Scan for the cell matching the given text and deliver its (X, Y) coordinate at center. 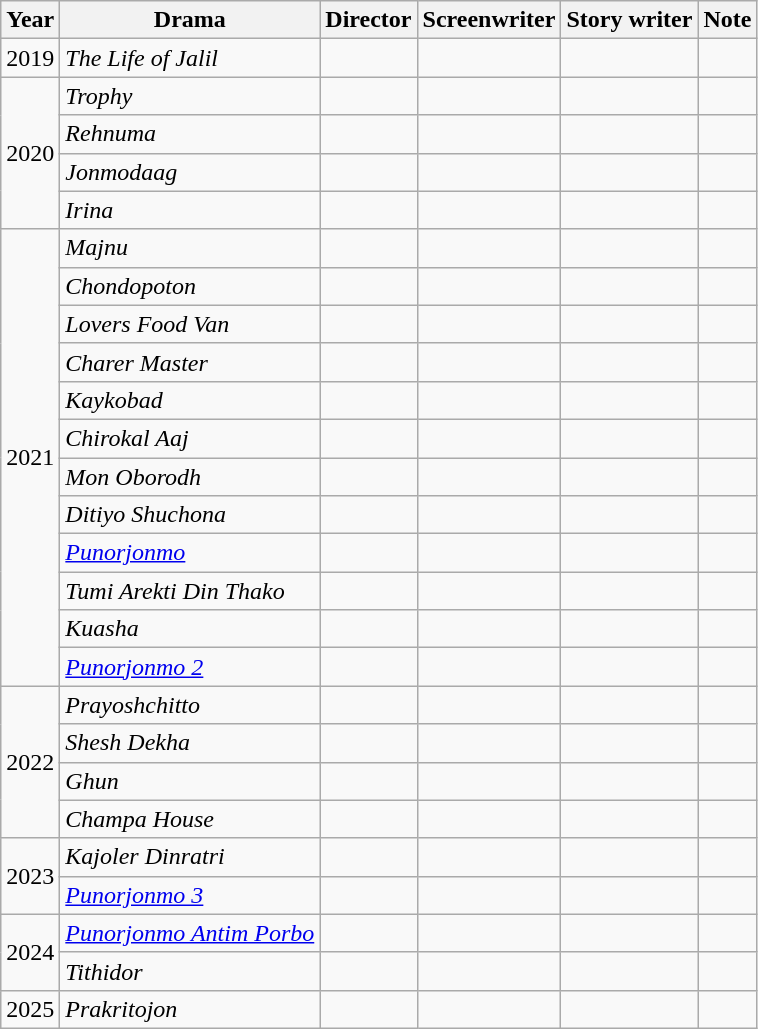
Kuasha (190, 629)
2019 (30, 58)
Chondopoton (190, 286)
Year (30, 20)
Note (728, 20)
Prakritojon (190, 1009)
Kajoler Dinratri (190, 857)
2023 (30, 876)
Charer Master (190, 362)
Irina (190, 210)
Rehnuma (190, 134)
Prayoshchitto (190, 705)
Screenwriter (489, 20)
Majnu (190, 248)
Jonmodaag (190, 172)
Trophy (190, 96)
Shesh Dekha (190, 743)
Lovers Food Van (190, 324)
Punorjonmo (190, 553)
2021 (30, 458)
2022 (30, 762)
Chirokal Aaj (190, 438)
Tumi Arekti Din Thako (190, 591)
2025 (30, 1009)
Punorjonmo 2 (190, 667)
Ghun (190, 781)
Drama (190, 20)
Champa House (190, 819)
Punorjonmo 3 (190, 895)
2024 (30, 952)
Story writer (630, 20)
The Life of Jalil (190, 58)
Tithidor (190, 971)
Director (368, 20)
Punorjonmo Antim Porbo (190, 933)
Kaykobad (190, 400)
Mon Oborodh (190, 477)
2020 (30, 153)
Ditiyo Shuchona (190, 515)
